Locate the cell with the specified text and output its [x, y] center coordinate. 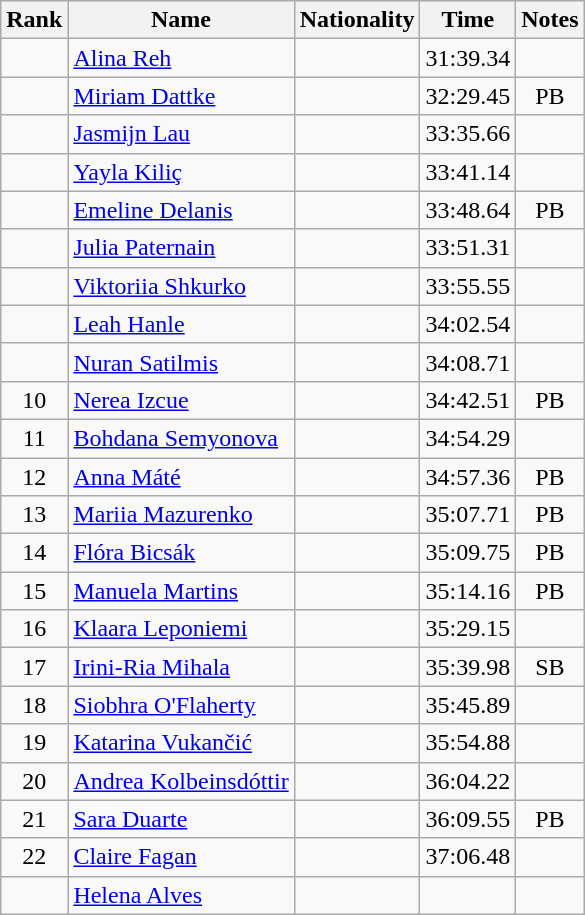
16 [34, 629]
14 [34, 553]
Yayla Kiliç [181, 172]
33:55.55 [468, 286]
37:06.48 [468, 857]
Alina Reh [181, 58]
10 [34, 400]
34:54.29 [468, 438]
Nuran Satilmis [181, 362]
34:57.36 [468, 477]
Rank [34, 20]
12 [34, 477]
Leah Hanle [181, 324]
17 [34, 667]
Time [468, 20]
35:39.98 [468, 667]
Name [181, 20]
Viktoriia Shkurko [181, 286]
Flóra Bicsák [181, 553]
Julia Paternain [181, 248]
Klaara Leponiemi [181, 629]
33:41.14 [468, 172]
20 [34, 781]
31:39.34 [468, 58]
Manuela Martins [181, 591]
Emeline Delanis [181, 210]
Miriam Dattke [181, 96]
35:14.16 [468, 591]
35:45.89 [468, 705]
Irini-Ria Mihala [181, 667]
33:35.66 [468, 134]
Helena Alves [181, 895]
Notes [550, 20]
33:48.64 [468, 210]
18 [34, 705]
Nationality [357, 20]
Nerea Izcue [181, 400]
11 [34, 438]
13 [34, 515]
35:29.15 [468, 629]
35:54.88 [468, 743]
19 [34, 743]
Katarina Vukančić [181, 743]
Andrea Kolbeinsdóttir [181, 781]
35:09.75 [468, 553]
Anna Máté [181, 477]
Sara Duarte [181, 819]
35:07.71 [468, 515]
33:51.31 [468, 248]
36:09.55 [468, 819]
21 [34, 819]
Jasmijn Lau [181, 134]
15 [34, 591]
22 [34, 857]
36:04.22 [468, 781]
34:08.71 [468, 362]
32:29.45 [468, 96]
34:02.54 [468, 324]
Bohdana Semyonova [181, 438]
SB [550, 667]
Mariia Mazurenko [181, 515]
Claire Fagan [181, 857]
34:42.51 [468, 400]
Siobhra O'Flaherty [181, 705]
